Pinpoint the cell where the given text exists, returning its [X, Y] midpoint coordinate. 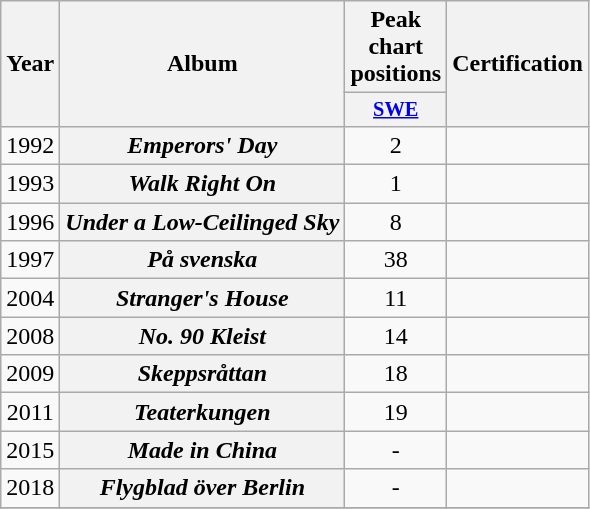
1997 [30, 260]
2018 [30, 488]
1993 [30, 184]
11 [396, 298]
2009 [30, 374]
14 [396, 336]
19 [396, 412]
2004 [30, 298]
Under a Low-Ceilinged Sky [202, 222]
8 [396, 222]
2015 [30, 450]
Emperors' Day [202, 145]
2 [396, 145]
1 [396, 184]
På svenska [202, 260]
No. 90 Kleist [202, 336]
Teaterkungen [202, 412]
18 [396, 374]
2011 [30, 412]
Peak chart positions [396, 47]
SWE [396, 110]
2008 [30, 336]
1992 [30, 145]
Stranger's House [202, 298]
1996 [30, 222]
Made in China [202, 450]
38 [396, 260]
Certification [518, 64]
Flygblad över Berlin [202, 488]
Skeppsråttan [202, 374]
Walk Right On [202, 184]
Album [202, 64]
Year [30, 64]
